Detect which cell encompasses the target text, then output its (x, y) center coordinate. 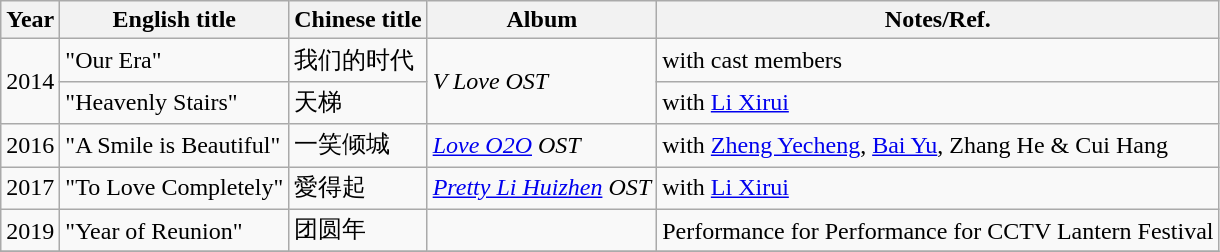
Chinese title (358, 20)
Love O2O OST (542, 146)
一笑倾城 (358, 146)
我们的时代 (358, 60)
"Our Era" (174, 60)
2017 (30, 188)
Performance for Performance for CCTV Lantern Festival (938, 230)
V Love OST (542, 82)
Pretty Li Huizhen OST (542, 188)
Year (30, 20)
2014 (30, 82)
Album (542, 20)
天梯 (358, 102)
with Zheng Yecheng, Bai Yu, Zhang He & Cui Hang (938, 146)
"Year of Reunion" (174, 230)
2019 (30, 230)
团圆年 (358, 230)
"To Love Completely" (174, 188)
English title (174, 20)
2016 (30, 146)
愛得起 (358, 188)
"Heavenly Stairs" (174, 102)
"A Smile is Beautiful" (174, 146)
with cast members (938, 60)
Notes/Ref. (938, 20)
